Search for the cell housing the specified text and yield its (X, Y) center coordinate. 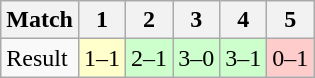
4 (244, 20)
2–1 (150, 58)
0–1 (290, 58)
Match (40, 20)
3–1 (244, 58)
2 (150, 20)
1–1 (102, 58)
Result (40, 58)
3–0 (196, 58)
3 (196, 20)
1 (102, 20)
5 (290, 20)
